Pinpoint the cell where the given text exists, returning its (x, y) midpoint coordinate. 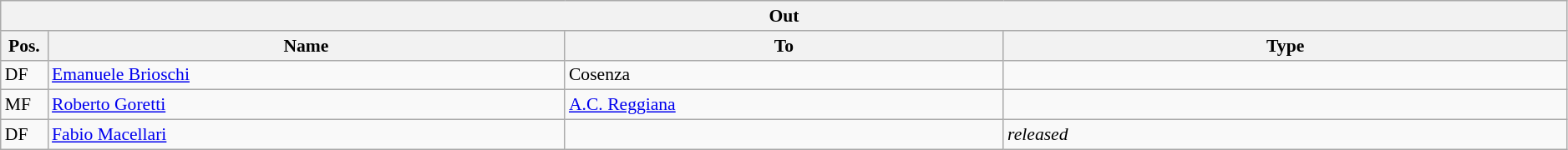
released (1285, 135)
MF (24, 105)
To (784, 46)
A.C. Reggiana (784, 105)
Fabio Macellari (306, 135)
Out (784, 16)
Pos. (24, 46)
Name (306, 46)
Roberto Goretti (306, 105)
Type (1285, 46)
Cosenza (784, 75)
Emanuele Brioschi (306, 75)
